Output the [x, y] coordinate of the center of the cell containing the given text.  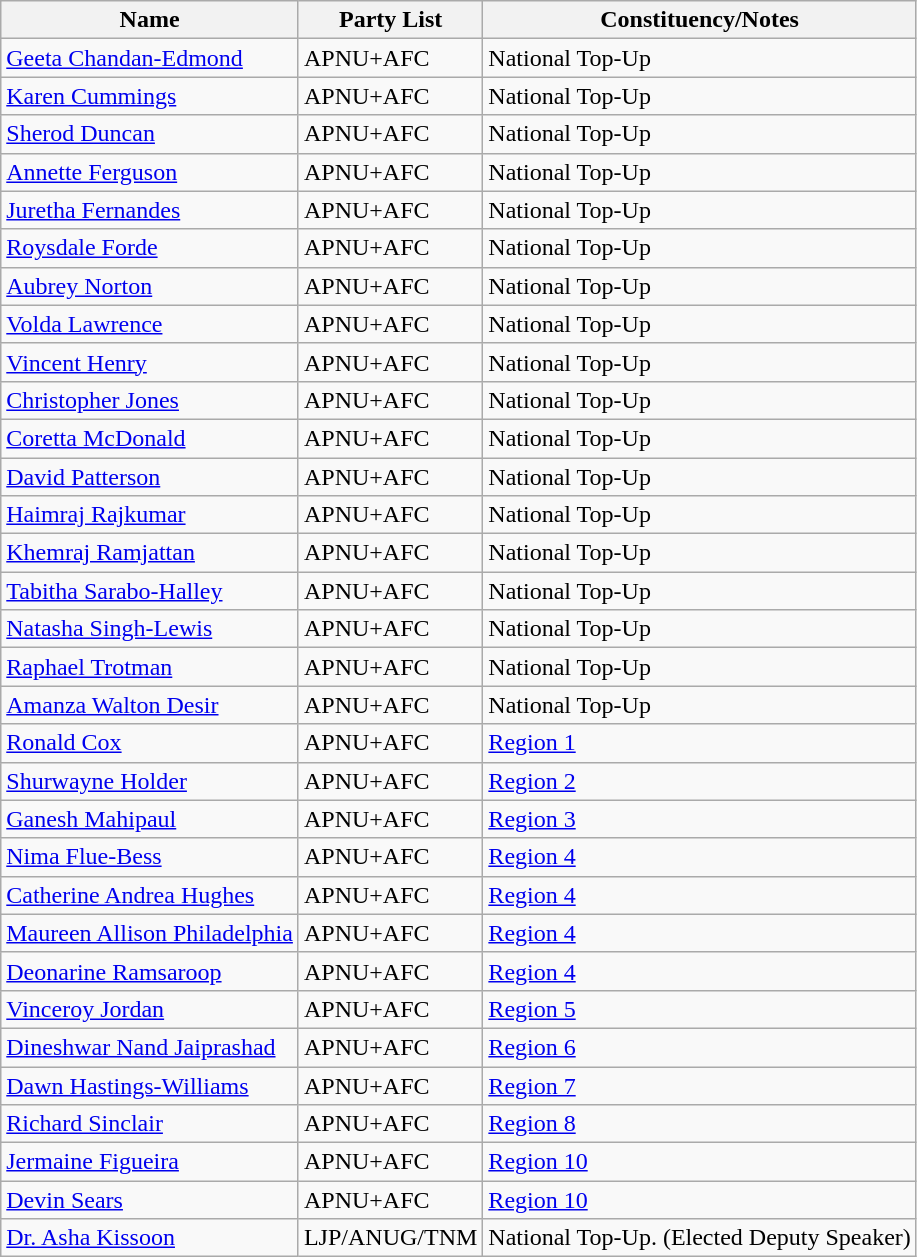
Region 5 [700, 1009]
Devin Sears [150, 1200]
Dineshwar Nand Jaiprashad [150, 1047]
Sherod Duncan [150, 134]
Vincent Henry [150, 362]
Roysdale Forde [150, 248]
Tabitha Sarabo-Halley [150, 591]
Christopher Jones [150, 400]
Karen Cummings [150, 96]
Region 6 [700, 1047]
Maureen Allison Philadelphia [150, 933]
Dr. Asha Kissoon [150, 1238]
Region 1 [700, 743]
Annette Ferguson [150, 172]
Catherine Andrea Hughes [150, 895]
Region 3 [700, 819]
Constituency/Notes [700, 20]
Name [150, 20]
Khemraj Ramjattan [150, 553]
Amanza Walton Desir [150, 705]
Coretta McDonald [150, 438]
Geeta Chandan-Edmond [150, 58]
Ganesh Mahipaul [150, 819]
Richard Sinclair [150, 1124]
Nima Flue-Bess [150, 857]
Shurwayne Holder [150, 781]
David Patterson [150, 477]
Raphael Trotman [150, 667]
Volda Lawrence [150, 324]
Region 2 [700, 781]
National Top-Up. (Elected Deputy Speaker) [700, 1238]
Dawn Hastings-Williams [150, 1085]
Region 7 [700, 1085]
Haimraj Rajkumar [150, 515]
Region 8 [700, 1124]
Ronald Cox [150, 743]
Party List [390, 20]
Jermaine Figueira [150, 1162]
LJP/ANUG/TNM [390, 1238]
Vinceroy Jordan [150, 1009]
Deonarine Ramsaroop [150, 971]
Aubrey Norton [150, 286]
Juretha Fernandes [150, 210]
Natasha Singh-Lewis [150, 629]
